Provide the [X, Y] coordinate of the cell's center where the given text is located.  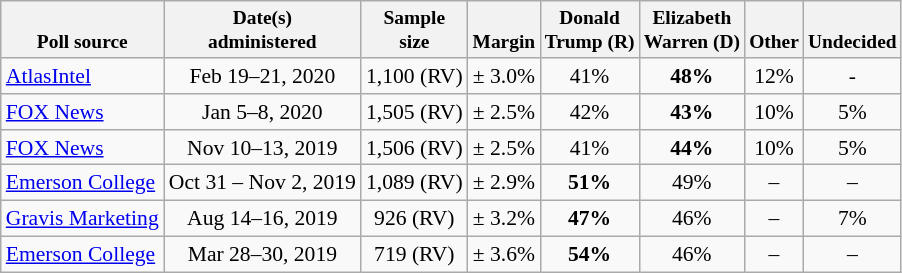
54% [590, 254]
ElizabethWarren (D) [692, 30]
7% [852, 219]
± 3.2% [504, 219]
44% [692, 148]
Gravis Marketing [82, 219]
Poll source [82, 30]
± 2.9% [504, 183]
Nov 10–13, 2019 [262, 148]
Aug 14–16, 2019 [262, 219]
± 3.6% [504, 254]
Margin [504, 30]
Oct 31 – Nov 2, 2019 [262, 183]
926 (RV) [414, 219]
Undecided [852, 30]
- [852, 76]
1,100 (RV) [414, 76]
49% [692, 183]
AtlasIntel [82, 76]
43% [692, 112]
Jan 5–8, 2020 [262, 112]
± 3.0% [504, 76]
1,506 (RV) [414, 148]
DonaldTrump (R) [590, 30]
719 (RV) [414, 254]
12% [774, 76]
Samplesize [414, 30]
48% [692, 76]
51% [590, 183]
47% [590, 219]
Other [774, 30]
Date(s)administered [262, 30]
1,505 (RV) [414, 112]
Feb 19–21, 2020 [262, 76]
Mar 28–30, 2019 [262, 254]
42% [590, 112]
1,089 (RV) [414, 183]
